Find where the given text appears and provide that cell's center as (X, Y) coordinate. 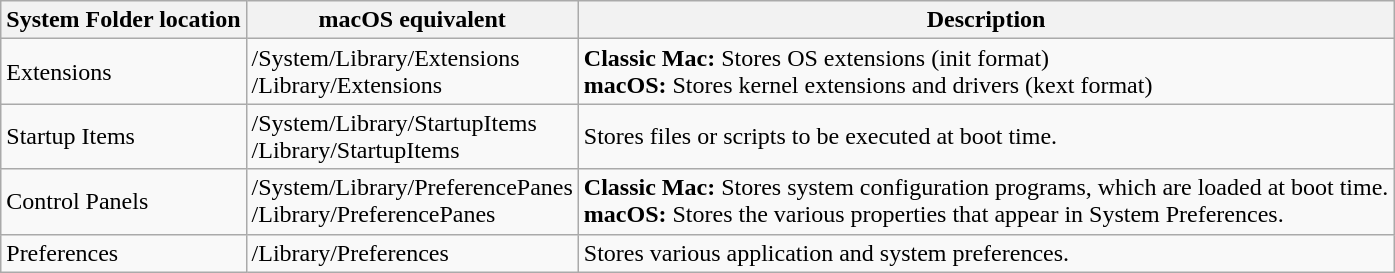
/System/Library/PreferencePanes/Library/PreferencePanes (412, 202)
/System/Library/StartupItems/Library/StartupItems (412, 136)
Description (986, 20)
macOS equivalent (412, 20)
Control Panels (124, 202)
/Library/Preferences (412, 253)
Stores files or scripts to be executed at boot time. (986, 136)
Startup Items (124, 136)
Preferences (124, 253)
Extensions (124, 72)
/System/Library/Extensions/Library/Extensions (412, 72)
System Folder location (124, 20)
Classic Mac: Stores OS extensions (init format)macOS: Stores kernel extensions and drivers (kext format) (986, 72)
Stores various application and system preferences. (986, 253)
